Capture the cell that displays the provided text and extract its (X, Y) central coordinate. 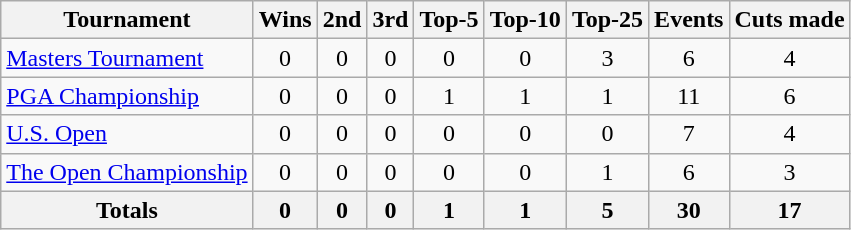
Top-25 (607, 20)
Totals (127, 210)
3rd (390, 20)
11 (689, 96)
Top-10 (525, 20)
7 (689, 134)
Cuts made (790, 20)
2nd (342, 20)
Events (689, 20)
17 (790, 210)
U.S. Open (127, 134)
5 (607, 210)
Wins (285, 20)
Top-5 (449, 20)
Tournament (127, 20)
The Open Championship (127, 172)
PGA Championship (127, 96)
30 (689, 210)
Masters Tournament (127, 58)
